Search for the cell housing the specified text and yield its (X, Y) center coordinate. 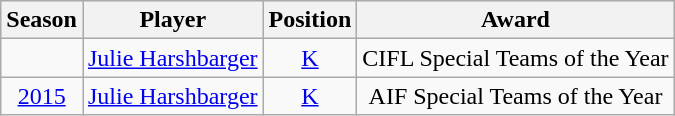
2015 (42, 96)
Award (516, 20)
Season (42, 20)
AIF Special Teams of the Year (516, 96)
Player (172, 20)
Position (310, 20)
CIFL Special Teams of the Year (516, 58)
